Provide the [X, Y] coordinate of the cell's center where the given text is located.  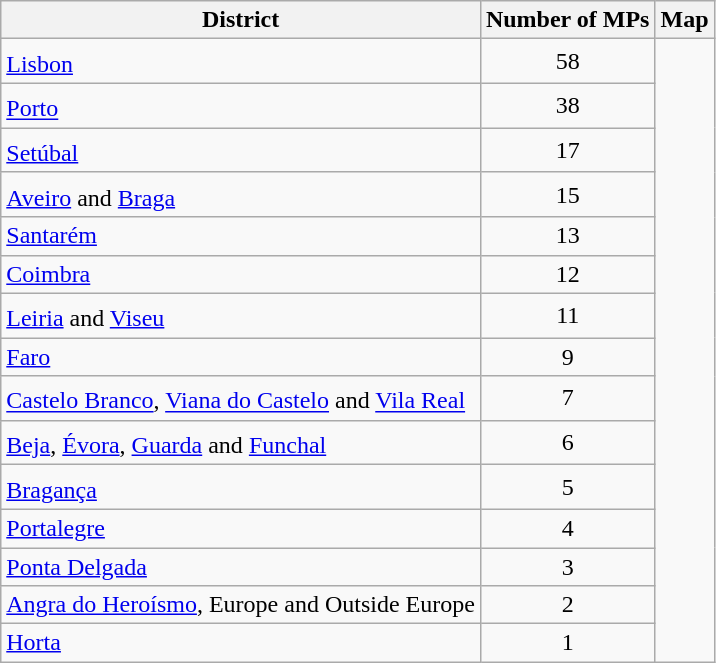
7 [568, 398]
3 [568, 567]
Aveiro and Braga [241, 194]
Castelo Branco, Viana do Castelo and Vila Real [241, 398]
6 [568, 442]
Horta [241, 643]
Coimbra [241, 274]
Number of MPs [568, 20]
Porto [241, 106]
2 [568, 605]
Angra do Heroísmo, Europe and Outside Europe [241, 605]
58 [568, 62]
Beja, Évora, Guarda and Funchal [241, 442]
9 [568, 357]
12 [568, 274]
1 [568, 643]
District [241, 20]
Faro [241, 357]
Portalegre [241, 528]
Bragança [241, 488]
Leiria and Viseu [241, 316]
Map [684, 20]
11 [568, 316]
13 [568, 236]
Ponta Delgada [241, 567]
Lisbon [241, 62]
17 [568, 150]
5 [568, 488]
Santarém [241, 236]
15 [568, 194]
4 [568, 528]
38 [568, 106]
Setúbal [241, 150]
